Pinpoint the cell where the given text exists, returning its (x, y) midpoint coordinate. 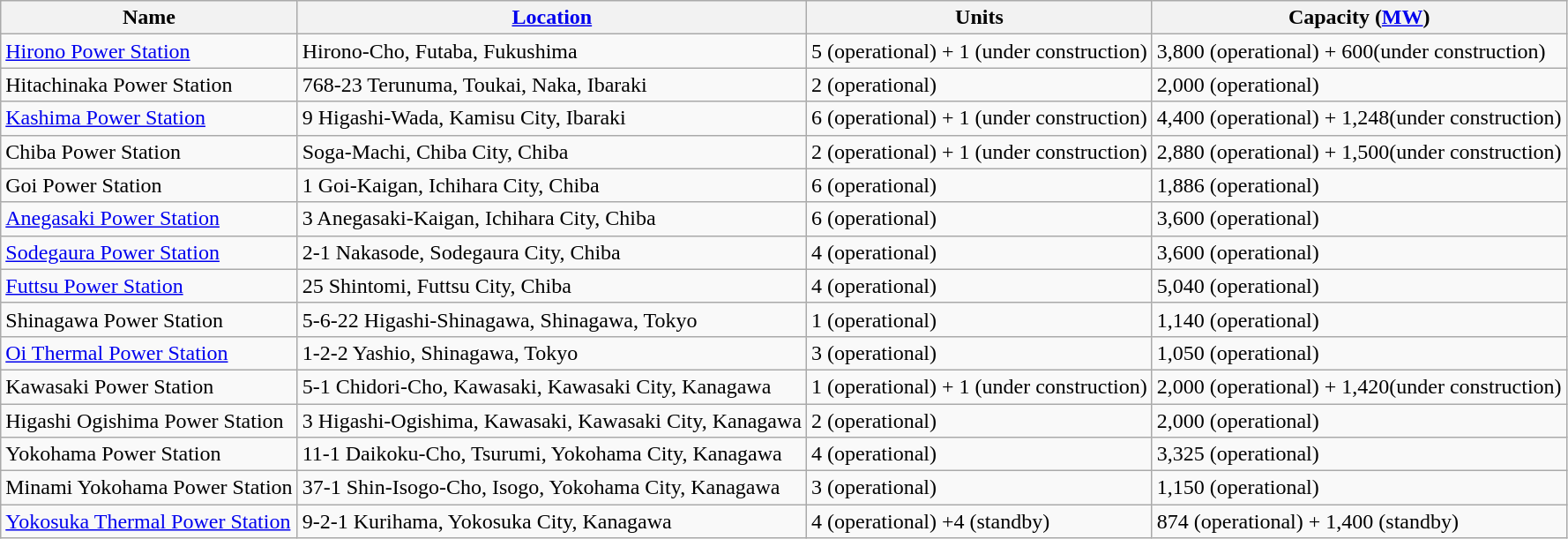
1 Goi-Kaigan, Ichihara City, Chiba (552, 185)
4,400 (operational) + 1,248(under construction) (1359, 118)
5,040 (operational) (1359, 286)
Yokohama Power Station (149, 454)
Hitachinaka Power Station (149, 85)
9 Higashi-Wada, Kamisu City, Ibaraki (552, 118)
5-6-22 Higashi-Shinagawa, Shinagawa, Tokyo (552, 319)
3,325 (operational) (1359, 454)
5-1 Chidori-Cho, Kawasaki, Kawasaki City, Kanagawa (552, 386)
5 (operational) + 1 (under construction) (980, 51)
Higashi Ogishima Power Station (149, 421)
Location (552, 18)
2,000 (operational) + 1,420(under construction) (1359, 386)
Oi Thermal Power Station (149, 353)
3 Higashi-Ogishima, Kawasaki, Kawasaki City, Kanagawa (552, 421)
Kashima Power Station (149, 118)
4 (operational) +4 (standby) (980, 521)
Goi Power Station (149, 185)
Hirono Power Station (149, 51)
874 (operational) + 1,400 (standby) (1359, 521)
Hirono-Cho, Futaba, Fukushima (552, 51)
Futtsu Power Station (149, 286)
3 Anegasaki-Kaigan, Ichihara City, Chiba (552, 219)
3,800 (operational) + 600(under construction) (1359, 51)
Anegasaki Power Station (149, 219)
1,140 (operational) (1359, 319)
1,886 (operational) (1359, 185)
Capacity (MW) (1359, 18)
1,150 (operational) (1359, 488)
1-2-2 Yashio, Shinagawa, Tokyo (552, 353)
Sodegaura Power Station (149, 252)
Chiba Power Station (149, 152)
6 (operational) + 1 (under construction) (980, 118)
Yokosuka Thermal Power Station (149, 521)
2,880 (operational) + 1,500(under construction) (1359, 152)
1 (operational) (980, 319)
2 (operational) + 1 (under construction) (980, 152)
768-23 Terunuma, Toukai, Naka, Ibaraki (552, 85)
11-1 Daikoku-Cho, Tsurumi, Yokohama City, Kanagawa (552, 454)
Soga-Machi, Chiba City, Chiba (552, 152)
1 (operational) + 1 (under construction) (980, 386)
25 Shintomi, Futtsu City, Chiba (552, 286)
37-1 Shin-Isogo-Cho, Isogo, Yokohama City, Kanagawa (552, 488)
2-1 Nakasode, Sodegaura City, Chiba (552, 252)
Kawasaki Power Station (149, 386)
9-2-1 Kurihama, Yokosuka City, Kanagawa (552, 521)
1,050 (operational) (1359, 353)
Units (980, 18)
Shinagawa Power Station (149, 319)
Name (149, 18)
Minami Yokohama Power Station (149, 488)
